Search for the cell housing the specified text and yield its (x, y) center coordinate. 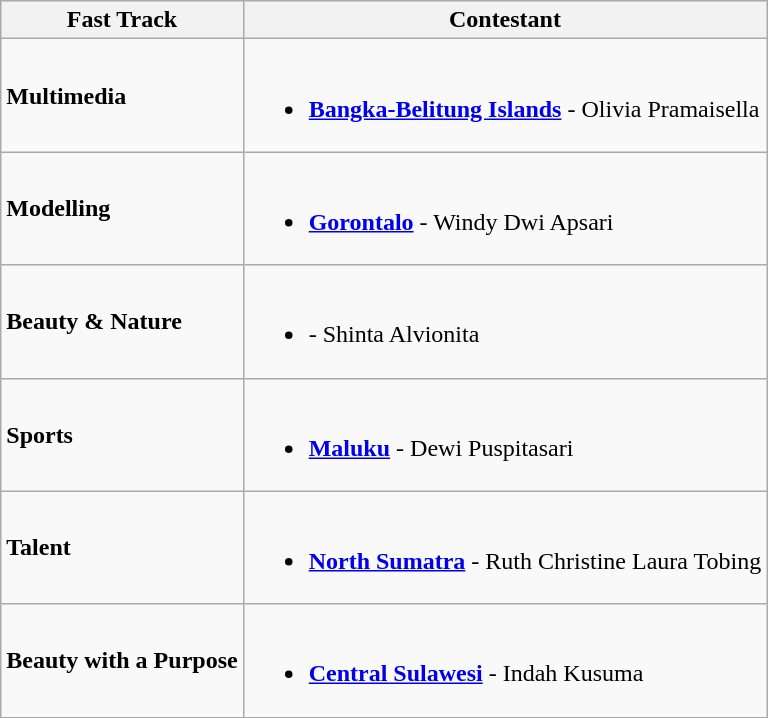
Bangka-Belitung Islands - Olivia Pramaisella (505, 96)
Sports (122, 434)
North Sumatra - Ruth Christine Laura Tobing (505, 548)
Fast Track (122, 20)
Beauty with a Purpose (122, 660)
Contestant (505, 20)
Gorontalo - Windy Dwi Apsari (505, 208)
Maluku - Dewi Puspitasari (505, 434)
Multimedia (122, 96)
Central Sulawesi - Indah Kusuma (505, 660)
Modelling (122, 208)
- Shinta Alvionita (505, 322)
Talent (122, 548)
Beauty & Nature (122, 322)
